Pinpoint the cell where the given text exists, returning its [X, Y] midpoint coordinate. 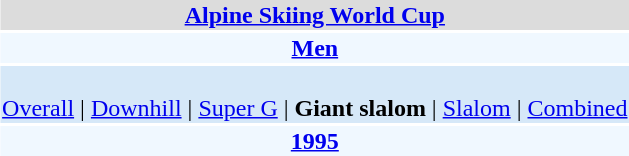
1995 [315, 141]
Alpine Skiing World Cup [315, 15]
Men [315, 48]
Overall | Downhill | Super G | Giant slalom | Slalom | Combined [315, 94]
